Detect which cell encompasses the target text, then output its (X, Y) center coordinate. 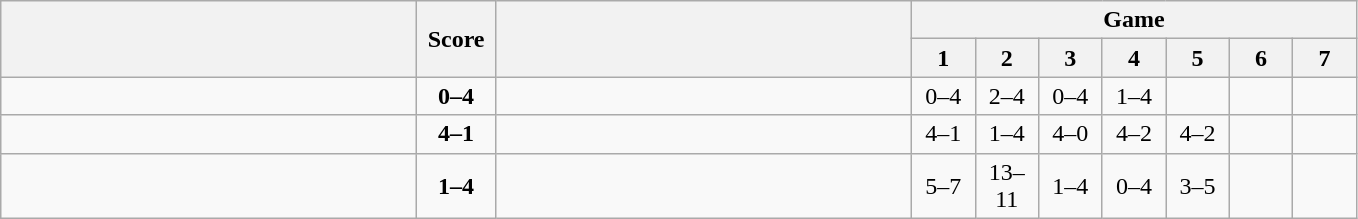
6 (1261, 58)
2 (1007, 58)
5–7 (943, 186)
Game (1134, 20)
2–4 (1007, 96)
3–5 (1198, 186)
4–0 (1071, 134)
Score (456, 39)
3 (1071, 58)
4 (1134, 58)
7 (1325, 58)
1 (943, 58)
13–11 (1007, 186)
5 (1198, 58)
